Determine the [X, Y] coordinate at the center of the cell enclosing the given text.  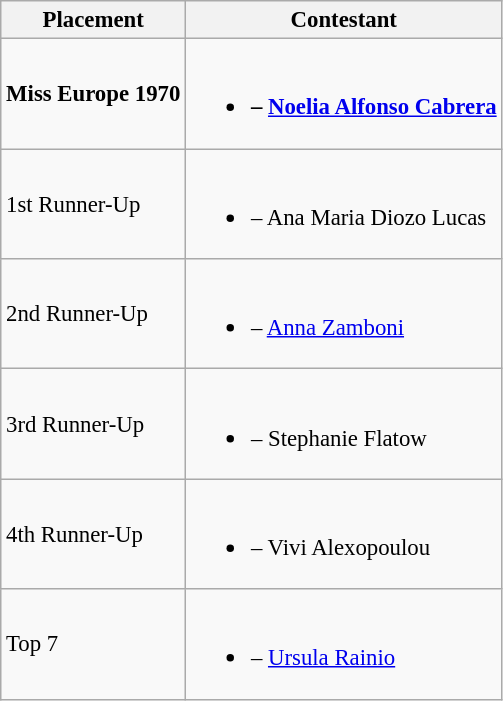
2nd Runner-Up [94, 314]
– Noelia Alfonso Cabrera [344, 94]
– Ursula Rainio [344, 644]
– Ana Maria Diozo Lucas [344, 204]
Placement [94, 20]
– Stephanie Flatow [344, 424]
4th Runner-Up [94, 534]
3rd Runner-Up [94, 424]
1st Runner-Up [94, 204]
Miss Europe 1970 [94, 94]
Contestant [344, 20]
Top 7 [94, 644]
– Vivi Alexopoulou [344, 534]
– Anna Zamboni [344, 314]
